Scan for the cell matching the given text and deliver its (x, y) coordinate at center. 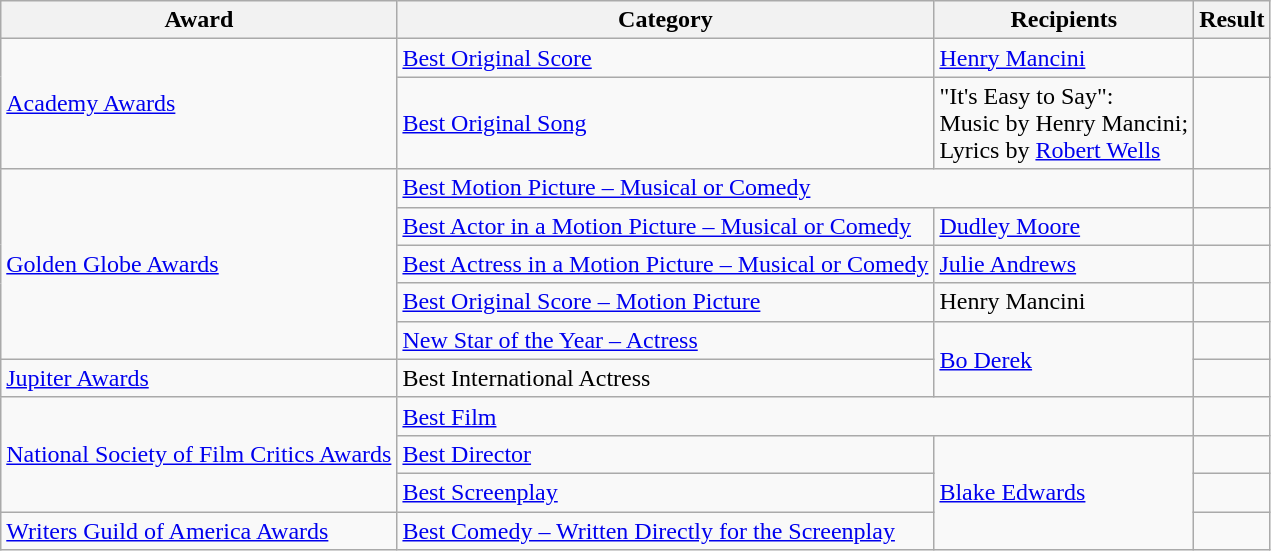
Dudley Moore (1064, 226)
National Society of Film Critics Awards (199, 454)
Best Original Song (666, 123)
Best Actress in a Motion Picture – Musical or Comedy (666, 264)
Best Original Score (666, 58)
Jupiter Awards (199, 378)
Writers Guild of America Awards (199, 531)
Best Director (666, 454)
Result (1232, 20)
Golden Globe Awards (199, 264)
Best Motion Picture – Musical or Comedy (796, 188)
Bo Derek (1064, 359)
Blake Edwards (1064, 492)
"It's Easy to Say": Music by Henry Mancini; Lyrics by Robert Wells (1064, 123)
Best Screenplay (666, 492)
Julie Andrews (1064, 264)
Best Film (796, 416)
Best International Actress (666, 378)
Award (199, 20)
New Star of the Year – Actress (666, 340)
Best Actor in a Motion Picture – Musical or Comedy (666, 226)
Best Comedy – Written Directly for the Screenplay (666, 531)
Category (666, 20)
Best Original Score – Motion Picture (666, 302)
Recipients (1064, 20)
Academy Awards (199, 104)
